Search for the cell housing the specified text and yield its (x, y) center coordinate. 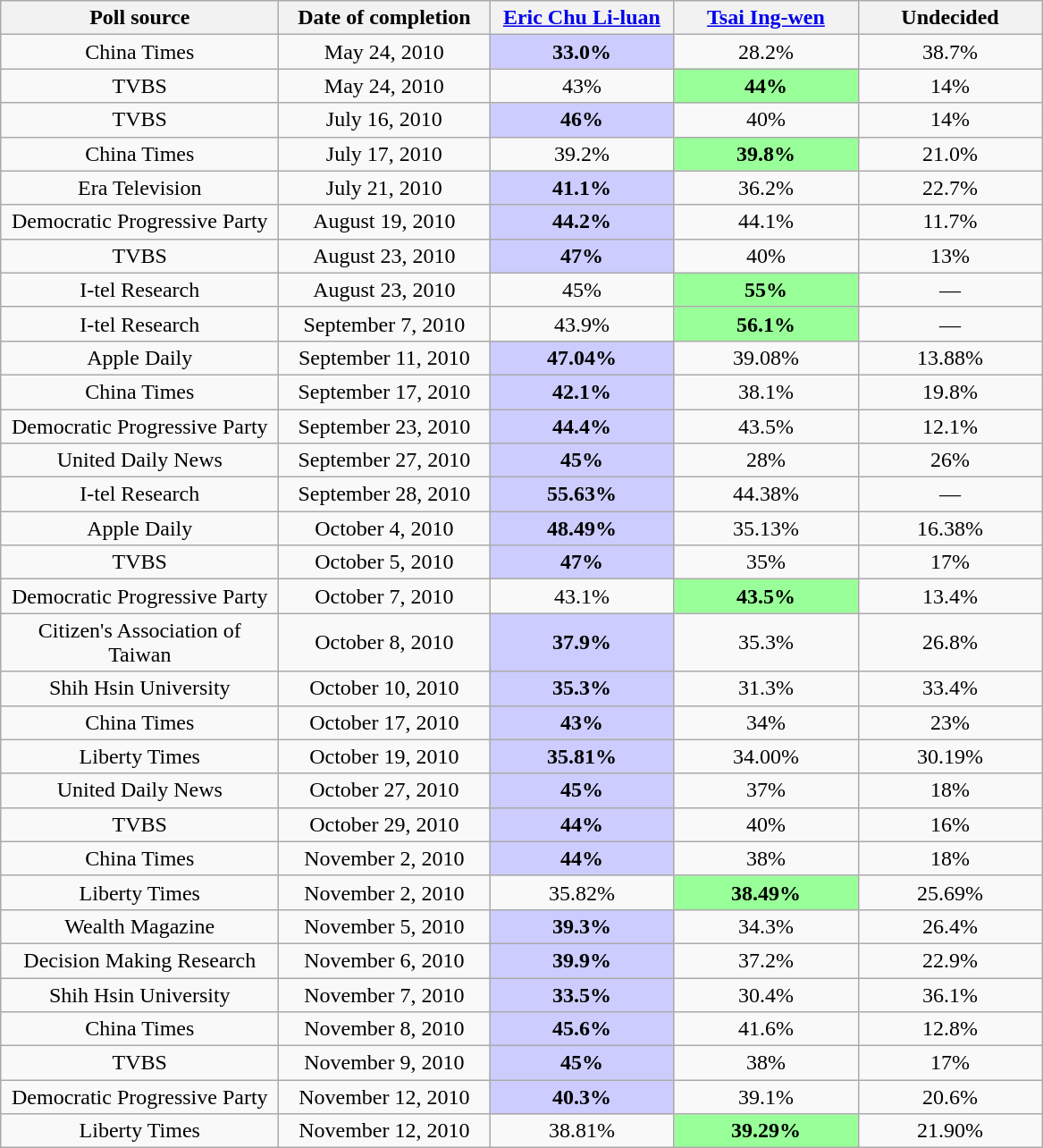
July 16, 2010 (384, 120)
September 27, 2010 (384, 460)
November 7, 2010 (384, 995)
55% (766, 290)
26% (950, 460)
13% (950, 256)
33.4% (950, 688)
35.81% (582, 756)
44.1% (766, 222)
July 21, 2010 (384, 188)
Citizen's Association of Taiwan (139, 642)
September 23, 2010 (384, 426)
36.1% (950, 995)
October 7, 2010 (384, 596)
44.38% (766, 494)
46% (582, 120)
Tsai Ing-wen (766, 18)
39.9% (582, 960)
37.9% (582, 642)
22.9% (950, 960)
40.3% (582, 1097)
November 8, 2010 (384, 1029)
38.7% (950, 52)
43.9% (582, 324)
13.88% (950, 358)
13.4% (950, 596)
26.8% (950, 642)
44.4% (582, 426)
22.7% (950, 188)
35.13% (766, 528)
41.6% (766, 1029)
55.63% (582, 494)
44.2% (582, 222)
Decision Making Research (139, 960)
48.49% (582, 528)
47.04% (582, 358)
37.2% (766, 960)
42.1% (582, 392)
October 17, 2010 (384, 722)
39.08% (766, 358)
39.29% (766, 1131)
16.38% (950, 528)
33.0% (582, 52)
35.82% (582, 892)
October 8, 2010 (384, 642)
Wealth Magazine (139, 926)
21.0% (950, 154)
34.3% (766, 926)
September 28, 2010 (384, 494)
45.6% (582, 1029)
11.7% (950, 222)
November 9, 2010 (384, 1063)
Eric Chu Li-luan (582, 18)
34.00% (766, 756)
October 10, 2010 (384, 688)
39.3% (582, 926)
30.19% (950, 756)
12.1% (950, 426)
38.81% (582, 1131)
26.4% (950, 926)
21.90% (950, 1131)
October 4, 2010 (384, 528)
November 6, 2010 (384, 960)
16% (950, 824)
20.6% (950, 1097)
34% (766, 722)
35% (766, 562)
33.5% (582, 995)
39.8% (766, 154)
October 29, 2010 (384, 824)
38.1% (766, 392)
28.2% (766, 52)
October 27, 2010 (384, 790)
October 5, 2010 (384, 562)
Date of completion (384, 18)
Era Television (139, 188)
23% (950, 722)
Poll source (139, 18)
September 17, 2010 (384, 392)
31.3% (766, 688)
43.1% (582, 596)
38.49% (766, 892)
19.8% (950, 392)
30.4% (766, 995)
September 7, 2010 (384, 324)
41.1% (582, 188)
Undecided (950, 18)
September 11, 2010 (384, 358)
39.1% (766, 1097)
12.8% (950, 1029)
October 19, 2010 (384, 756)
November 5, 2010 (384, 926)
25.69% (950, 892)
36.2% (766, 188)
August 19, 2010 (384, 222)
56.1% (766, 324)
July 17, 2010 (384, 154)
37% (766, 790)
39.2% (582, 154)
28% (766, 460)
